Extract the (x, y) coordinate from the center of the cell holding the provided text.  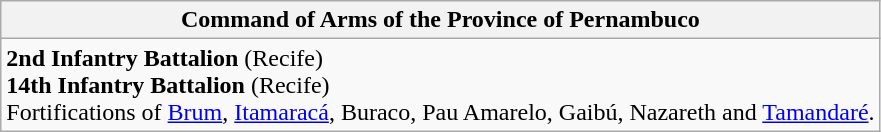
2nd Infantry Battalion (Recife)14th Infantry Battalion (Recife)Fortifications of Brum, Itamaracá, Buraco, Pau Amarelo, Gaibú, Nazareth and Tamandaré. (440, 85)
Command of Arms of the Province of Pernambuco (440, 20)
